From the cell containing the given text, extract its center point as (x, y) coordinate. 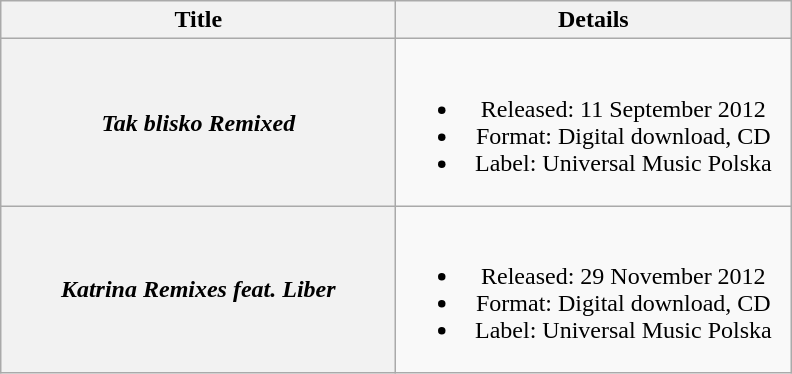
Released: 29 November 2012Format: Digital download, CDLabel: Universal Music Polska (594, 290)
Title (198, 20)
Released: 11 September 2012Format: Digital download, CDLabel: Universal Music Polska (594, 122)
Katrina Remixes feat. Liber (198, 290)
Tak blisko Remixed (198, 122)
Details (594, 20)
